Locate the cell with the specified text and output its (X, Y) center coordinate. 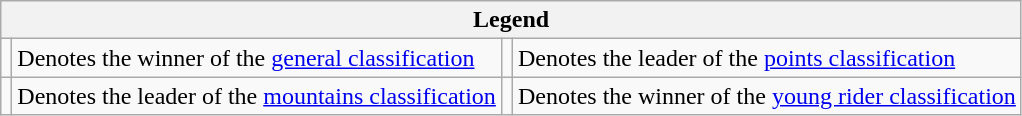
Denotes the winner of the general classification (257, 58)
Legend (512, 20)
Denotes the leader of the mountains classification (257, 96)
Denotes the leader of the points classification (766, 58)
Denotes the winner of the young rider classification (766, 96)
